Scan for the cell matching the given text and deliver its (X, Y) coordinate at center. 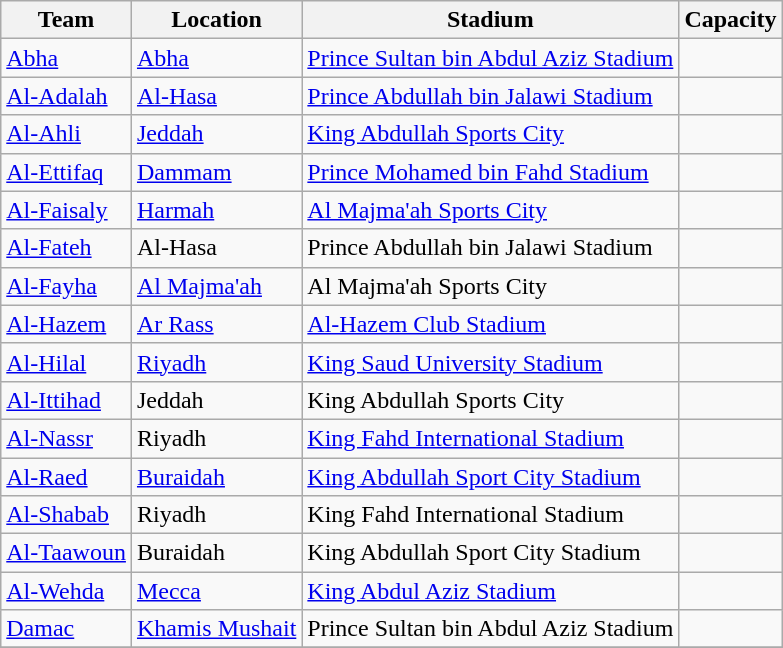
King Abdul Aziz Stadium (490, 591)
Location (216, 20)
Al-Hazem (66, 324)
King Saud University Stadium (490, 362)
Prince Mohamed bin Fahd Stadium (490, 172)
Al-Fateh (66, 248)
Dammam (216, 172)
Khamis Mushait (216, 629)
Al-Hazem Club Stadium (490, 324)
Al-Adalah (66, 96)
Al-Ahli (66, 134)
Al-Taawoun (66, 553)
Harmah (216, 210)
Al-Ittihad (66, 400)
Al-Nassr (66, 438)
Al-Faisaly (66, 210)
Al-Ettifaq (66, 172)
Ar Rass (216, 324)
Al-Raed (66, 477)
Stadium (490, 20)
Team (66, 20)
Al-Shabab (66, 515)
Al-Hilal (66, 362)
Al-Fayha (66, 286)
Mecca (216, 591)
Damac (66, 629)
Al Majma'ah (216, 286)
Capacity (730, 20)
Al-Wehda (66, 591)
